Extract the [X, Y] coordinate from the center of the cell holding the provided text.  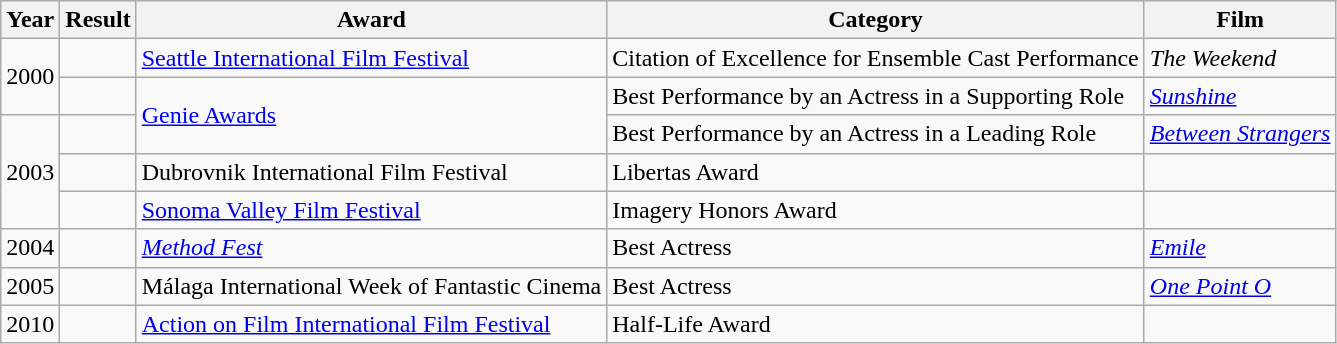
Result [98, 20]
2003 [30, 172]
2005 [30, 286]
2010 [30, 324]
Dubrovnik International Film Festival [372, 172]
One Point O [1240, 286]
2000 [30, 77]
Category [876, 20]
Award [372, 20]
Between Strangers [1240, 134]
2004 [30, 248]
Imagery Honors Award [876, 210]
Year [30, 20]
Sunshine [1240, 96]
Emile [1240, 248]
Best Performance by an Actress in a Leading Role [876, 134]
Method Fest [372, 248]
Libertas Award [876, 172]
Action on Film International Film Festival [372, 324]
Seattle International Film Festival [372, 58]
Genie Awards [372, 115]
Best Performance by an Actress in a Supporting Role [876, 96]
Sonoma Valley Film Festival [372, 210]
Film [1240, 20]
Half-Life Award [876, 324]
Citation of Excellence for Ensemble Cast Performance [876, 58]
Málaga International Week of Fantastic Cinema [372, 286]
The Weekend [1240, 58]
